Output the (X, Y) coordinate of the center of the cell containing the given text.  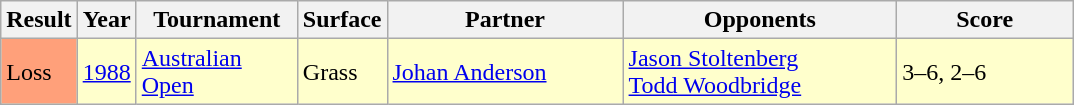
Australian Open (216, 72)
Grass (342, 72)
Loss (39, 72)
3–6, 2–6 (985, 72)
Year (106, 20)
Result (39, 20)
Score (985, 20)
Tournament (216, 20)
Jason Stoltenberg Todd Woodbridge (760, 72)
Surface (342, 20)
Partner (505, 20)
Johan Anderson (505, 72)
Opponents (760, 20)
1988 (106, 72)
